Locate the cell with the specified text and output its (X, Y) center coordinate. 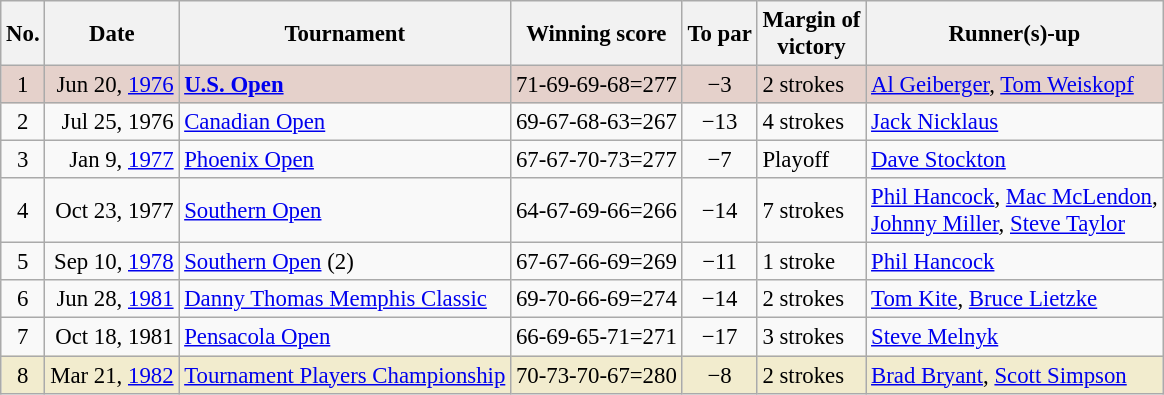
69-70-66-69=274 (597, 299)
67-67-70-73=277 (597, 160)
Margin ofvictory (812, 34)
Mar 21, 1982 (112, 375)
Tournament Players Championship (345, 375)
Oct 18, 1981 (112, 337)
Date (112, 34)
67-67-66-69=269 (597, 262)
−7 (720, 160)
8 (23, 375)
Phoenix Open (345, 160)
2 (23, 122)
Tom Kite, Bruce Lietzke (1014, 299)
7 strokes (812, 210)
Danny Thomas Memphis Classic (345, 299)
Canadian Open (345, 122)
Brad Bryant, Scott Simpson (1014, 375)
64-67-69-66=266 (597, 210)
Jul 25, 1976 (112, 122)
Runner(s)-up (1014, 34)
Jun 20, 1976 (112, 85)
3 (23, 160)
70-73-70-67=280 (597, 375)
Jun 28, 1981 (112, 299)
6 (23, 299)
66-69-65-71=271 (597, 337)
Pensacola Open (345, 337)
3 strokes (812, 337)
Steve Melnyk (1014, 337)
1 stroke (812, 262)
71-69-69-68=277 (597, 85)
Playoff (812, 160)
Southern Open (2) (345, 262)
Dave Stockton (1014, 160)
Phil Hancock (1014, 262)
−17 (720, 337)
Phil Hancock, Mac McLendon, Johnny Miller, Steve Taylor (1014, 210)
1 (23, 85)
Jan 9, 1977 (112, 160)
−3 (720, 85)
−13 (720, 122)
Southern Open (345, 210)
Al Geiberger, Tom Weiskopf (1014, 85)
5 (23, 262)
4 (23, 210)
−11 (720, 262)
No. (23, 34)
U.S. Open (345, 85)
7 (23, 337)
−8 (720, 375)
Tournament (345, 34)
Jack Nicklaus (1014, 122)
Winning score (597, 34)
Oct 23, 1977 (112, 210)
To par (720, 34)
69-67-68-63=267 (597, 122)
4 strokes (812, 122)
Sep 10, 1978 (112, 262)
